For the text-containing cell, return its midpoint in [x, y] coordinate format. 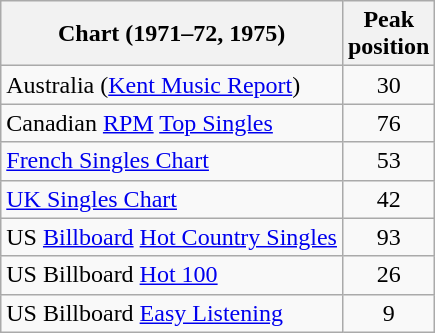
UK Singles Chart [172, 199]
42 [388, 199]
US Billboard Hot Country Singles [172, 237]
9 [388, 313]
Chart (1971–72, 1975) [172, 34]
26 [388, 275]
76 [388, 123]
Australia (Kent Music Report) [172, 85]
30 [388, 85]
Peakposition [388, 34]
US Billboard Hot 100 [172, 275]
French Singles Chart [172, 161]
Canadian RPM Top Singles [172, 123]
93 [388, 237]
53 [388, 161]
US Billboard Easy Listening [172, 313]
